For the text-containing cell, return its midpoint in (x, y) coordinate format. 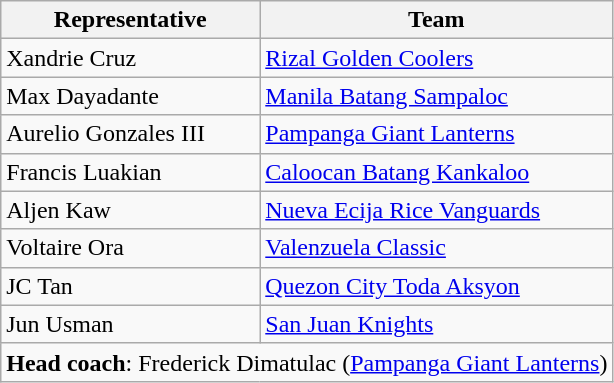
Valenzuela Classic (436, 248)
Jun Usman (130, 324)
Team (436, 20)
Rizal Golden Coolers (436, 58)
Nueva Ecija Rice Vanguards (436, 210)
JC Tan (130, 286)
Manila Batang Sampaloc (436, 96)
Caloocan Batang Kankaloo (436, 172)
Francis Luakian (130, 172)
Representative (130, 20)
Head coach: Frederick Dimatulac (Pampanga Giant Lanterns) (307, 362)
Aljen Kaw (130, 210)
Quezon City Toda Aksyon (436, 286)
Pampanga Giant Lanterns (436, 134)
Xandrie Cruz (130, 58)
San Juan Knights (436, 324)
Aurelio Gonzales III (130, 134)
Max Dayadante (130, 96)
Voltaire Ora (130, 248)
